Find where the given text appears and provide that cell's center as [X, Y] coordinate. 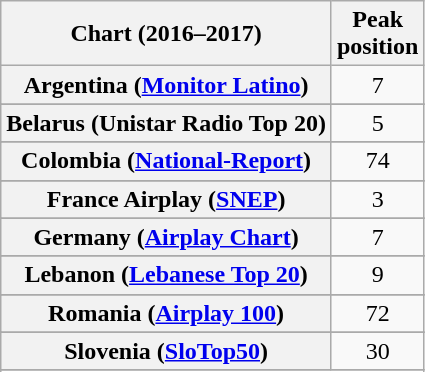
Slovenia (SloTop50) [166, 351]
Colombia (National-Report) [166, 161]
Belarus (Unistar Radio Top 20) [166, 123]
74 [377, 161]
Chart (2016–2017) [166, 34]
5 [377, 123]
Germany (Airplay Chart) [166, 237]
Argentina (Monitor Latino) [166, 85]
France Airplay (SNEP) [166, 199]
Romania (Airplay 100) [166, 313]
9 [377, 275]
30 [377, 351]
72 [377, 313]
Lebanon (Lebanese Top 20) [166, 275]
3 [377, 199]
Peak position [377, 34]
